Detect which cell encompasses the target text, then output its [X, Y] center coordinate. 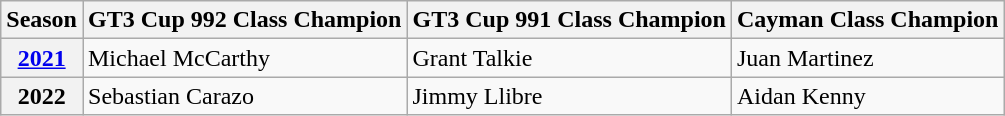
GT3 Cup 992 Class Champion [244, 20]
Jimmy Llibre [569, 96]
2021 [42, 58]
Michael McCarthy [244, 58]
GT3 Cup 991 Class Champion [569, 20]
Sebastian Carazo [244, 96]
Grant Talkie [569, 58]
Juan Martinez [867, 58]
Season [42, 20]
Aidan Kenny [867, 96]
Cayman Class Champion [867, 20]
2022 [42, 96]
